Determine the (X, Y) coordinate at the center of the cell enclosing the given text.  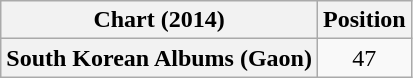
South Korean Albums (Gaon) (160, 58)
Position (364, 20)
47 (364, 58)
Chart (2014) (160, 20)
